Pinpoint the cell where the given text exists, returning its (x, y) midpoint coordinate. 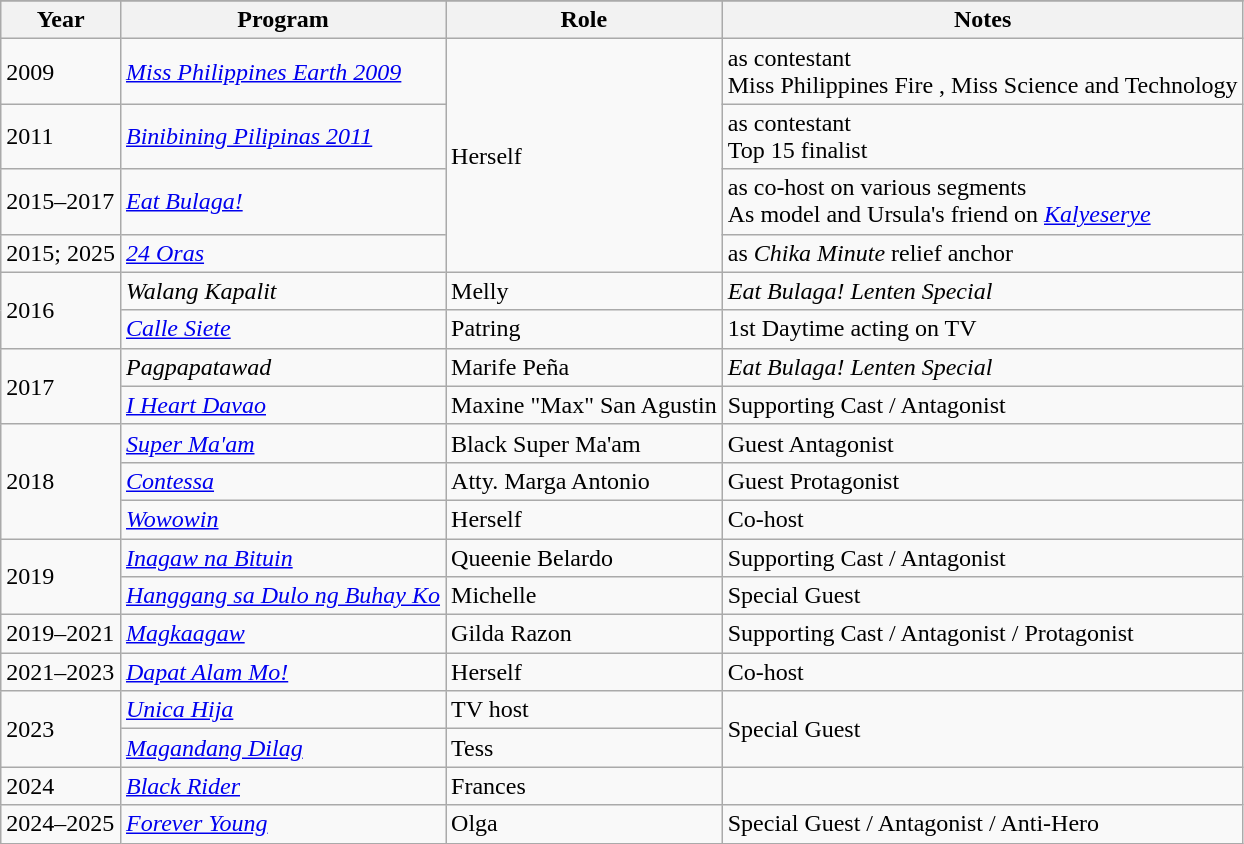
2019 (61, 576)
Program (282, 20)
Marife Peña (584, 367)
Michelle (584, 596)
Miss Philippines Earth 2009 (282, 72)
as Chika Minute relief anchor (982, 253)
Black Rider (282, 786)
Tess (584, 748)
Hanggang sa Dulo ng Buhay Ko (282, 596)
2015–2017 (61, 202)
Binibining Pilipinas 2011 (282, 136)
Maxine "Max" San Agustin (584, 405)
Year (61, 20)
2024–2025 (61, 824)
Melly (584, 291)
Pagpapatawad (282, 367)
Contessa (282, 481)
Walang Kapalit (282, 291)
Calle Siete (282, 329)
Special Guest / Antagonist / Anti-Hero (982, 824)
Unica Hija (282, 710)
Notes (982, 20)
Forever Young (282, 824)
Guest Protagonist (982, 481)
Black Super Ma'am (584, 443)
2009 (61, 72)
Olga (584, 824)
2024 (61, 786)
as contestant Top 15 finalist (982, 136)
Dapat Alam Mo! (282, 672)
Role (584, 20)
2015; 2025 (61, 253)
24 Oras (282, 253)
2011 (61, 136)
I Heart Davao (282, 405)
as co-host on various segments As model and Ursula's friend on Kalyeserye (982, 202)
2021–2023 (61, 672)
Magkaagaw (282, 634)
as contestant Miss Philippines Fire , Miss Science and Technology (982, 72)
Guest Antagonist (982, 443)
Supporting Cast / Antagonist / Protagonist (982, 634)
Frances (584, 786)
Super Ma'am (282, 443)
TV host (584, 710)
2017 (61, 386)
Wowowin (282, 519)
2019–2021 (61, 634)
Magandang Dilag (282, 748)
Queenie Belardo (584, 557)
Gilda Razon (584, 634)
Inagaw na Bituin (282, 557)
2023 (61, 729)
Patring (584, 329)
1st Daytime acting on TV (982, 329)
Eat Bulaga! (282, 202)
2016 (61, 310)
Atty. Marga Antonio (584, 481)
2018 (61, 481)
